Return [x, y] of the center of cell containing provided text 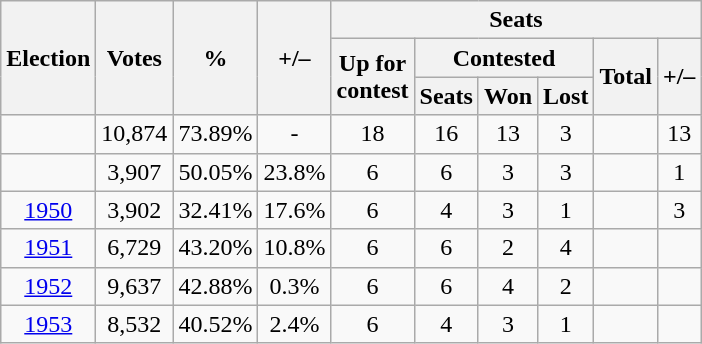
Election [48, 58]
1953 [48, 324]
Up forcontest [372, 77]
18 [372, 134]
32.41% [216, 210]
9,637 [134, 286]
50.05% [216, 172]
3,907 [134, 172]
10,874 [134, 134]
- [294, 134]
Lost [566, 96]
10.8% [294, 248]
16 [446, 134]
1951 [48, 248]
3,902 [134, 210]
42.88% [216, 286]
1952 [48, 286]
Total [626, 77]
Won [508, 96]
40.52% [216, 324]
43.20% [216, 248]
% [216, 58]
73.89% [216, 134]
Contested [504, 58]
Votes [134, 58]
1950 [48, 210]
8,532 [134, 324]
23.8% [294, 172]
0.3% [294, 286]
2.4% [294, 324]
6,729 [134, 248]
17.6% [294, 210]
